Locate the cell with the specified text and output its [x, y] center coordinate. 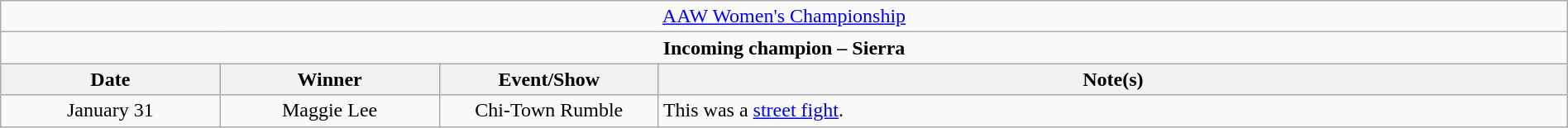
AAW Women's Championship [784, 17]
Maggie Lee [329, 111]
Incoming champion – Sierra [784, 48]
Winner [329, 79]
Event/Show [549, 79]
Note(s) [1113, 79]
January 31 [111, 111]
Date [111, 79]
Chi-Town Rumble [549, 111]
This was a street fight. [1113, 111]
